Pinpoint the cell where the given text exists, returning its (x, y) midpoint coordinate. 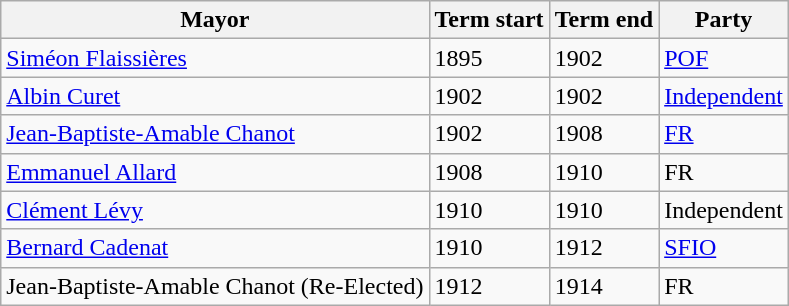
Term end (604, 20)
Mayor (215, 20)
1914 (604, 286)
Bernard Cadenat (215, 248)
1895 (489, 58)
Party (724, 20)
Jean-Baptiste-Amable Chanot (Re-Elected) (215, 286)
Albin Curet (215, 96)
Jean-Baptiste-Amable Chanot (215, 134)
Emmanuel Allard (215, 172)
Siméon Flaissières (215, 58)
SFIO (724, 248)
POF (724, 58)
Term start (489, 20)
Clément Lévy (215, 210)
